Determine the (X, Y) coordinate at the center of the cell enclosing the given text.  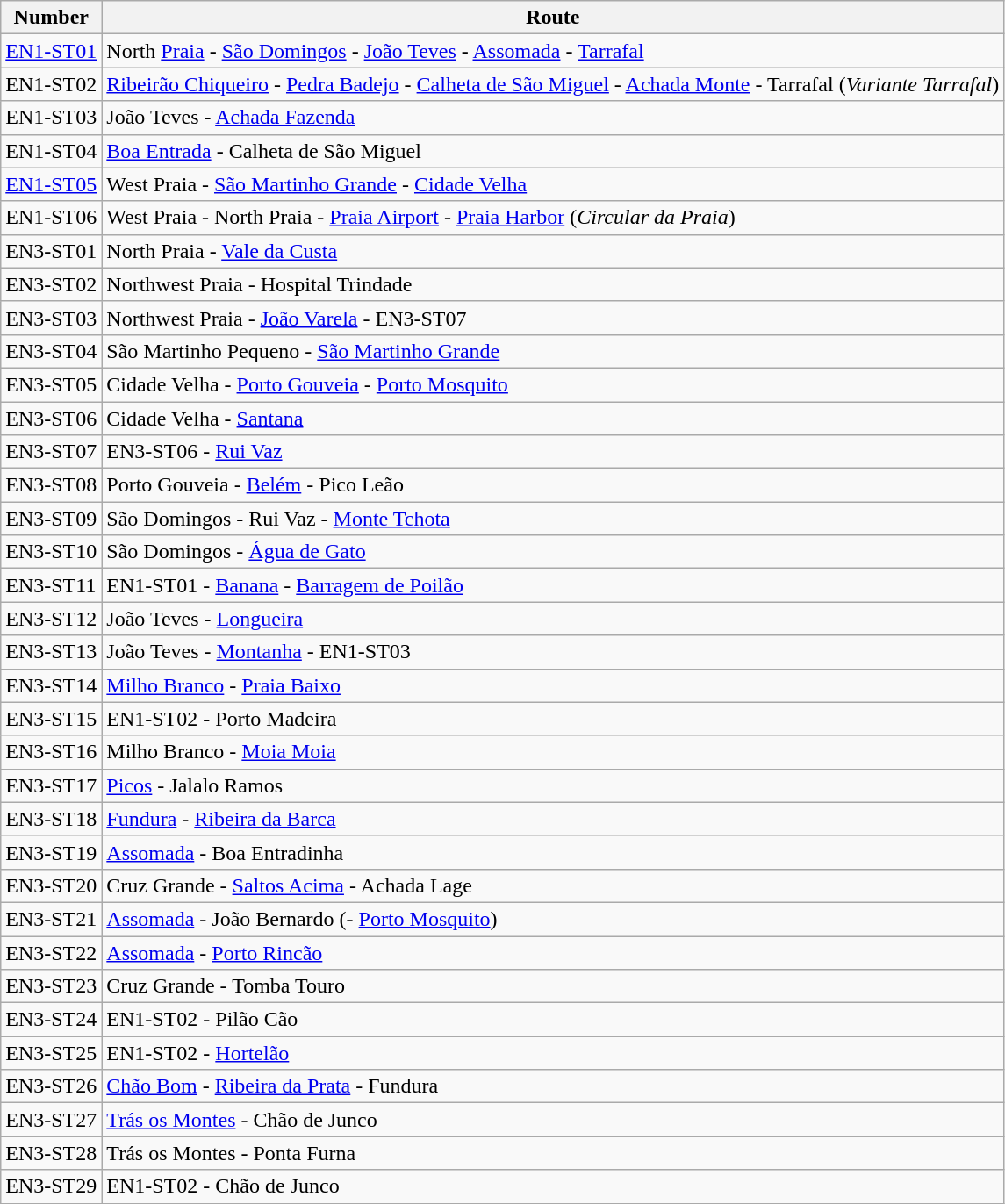
EN1-ST05 (51, 184)
North Praia - São Domingos - João Teves - Assomada - Tarrafal (553, 51)
EN1-ST02 - Porto Madeira (553, 719)
EN3-ST24 (51, 1020)
São Martinho Pequeno - São Martinho Grande (553, 351)
Ribeirão Chiqueiro - Pedra Badejo - Calheta de São Miguel - Achada Monte - Tarrafal (Variante Tarrafal) (553, 84)
EN3-ST28 (51, 1153)
Cidade Velha - Santana (553, 419)
EN1-ST02 - Pilão Cão (553, 1020)
EN3-ST11 (51, 585)
West Praia - São Martinho Grande - Cidade Velha (553, 184)
Northwest Praia - João Varela - EN3-ST07 (553, 318)
EN1-ST06 (51, 218)
EN3-ST06 - Rui Vaz (553, 452)
Chão Bom - Ribeira da Prata - Fundura (553, 1086)
EN1-ST03 (51, 118)
EN1-ST01 - Banana - Barragem de Poilão (553, 585)
João Teves - Montanha - EN1-ST03 (553, 652)
EN3-ST05 (51, 384)
EN3-ST16 (51, 752)
Assomada - Porto Rincão (553, 952)
West Praia - North Praia - Praia Airport - Praia Harbor (Circular da Praia) (553, 218)
EN1-ST02 - Chão de Junco (553, 1186)
Cidade Velha - Porto Gouveia - Porto Mosquito (553, 384)
EN3-ST21 (51, 919)
Boa Entrada - Calheta de São Miguel (553, 151)
Northwest Praia - Hospital Trindade (553, 284)
Route (553, 18)
EN1-ST01 (51, 51)
João Teves - Achada Fazenda (553, 118)
Fundura - Ribeira da Barca (553, 819)
EN3-ST27 (51, 1120)
EN3-ST26 (51, 1086)
Assomada - Boa Entradinha (553, 852)
EN3-ST15 (51, 719)
EN3-ST14 (51, 685)
EN1-ST04 (51, 151)
EN3-ST08 (51, 485)
EN3-ST02 (51, 284)
EN3-ST19 (51, 852)
São Domingos - Rui Vaz - Monte Tchota (553, 519)
EN3-ST09 (51, 519)
EN1-ST02 - Hortelão (553, 1053)
North Praia - Vale da Custa (553, 251)
Assomada - João Bernardo (- Porto Mosquito) (553, 919)
Trás os Montes - Ponta Furna (553, 1153)
Milho Branco - Moia Moia (553, 752)
EN3-ST25 (51, 1053)
EN3-ST07 (51, 452)
Picos - Jalalo Ramos (553, 785)
São Domingos - Água de Gato (553, 552)
EN3-ST18 (51, 819)
EN3-ST03 (51, 318)
EN3-ST12 (51, 619)
EN3-ST06 (51, 419)
EN3-ST13 (51, 652)
EN1-ST02 (51, 84)
EN3-ST23 (51, 986)
Trás os Montes - Chão de Junco (553, 1120)
Cruz Grande - Tomba Touro (553, 986)
EN3-ST20 (51, 885)
EN3-ST01 (51, 251)
Milho Branco - Praia Baixo (553, 685)
EN3-ST04 (51, 351)
EN3-ST29 (51, 1186)
Cruz Grande - Saltos Acima - Achada Lage (553, 885)
EN3-ST22 (51, 952)
EN3-ST10 (51, 552)
EN3-ST17 (51, 785)
Porto Gouveia - Belém - Pico Leão (553, 485)
Number (51, 18)
João Teves - Longueira (553, 619)
